Locate the cell with the specified text and output its [x, y] center coordinate. 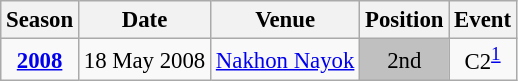
Date [144, 20]
Event [483, 20]
18 May 2008 [144, 60]
Season [40, 20]
Nakhon Nayok [286, 60]
2008 [40, 60]
Venue [286, 20]
C21 [483, 60]
2nd [404, 60]
Position [404, 20]
